Return [X, Y] of the center of cell containing provided text 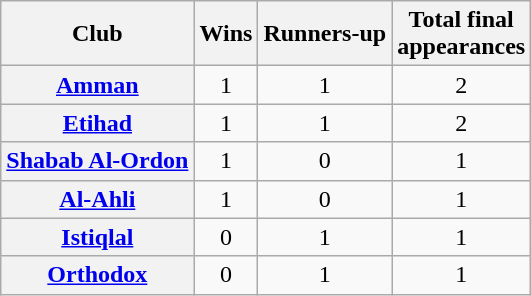
Shabab Al-Ordon [98, 161]
Orthodox [98, 275]
Amman [98, 85]
Club [98, 34]
Etihad [98, 123]
Istiqlal [98, 237]
Al-Ahli [98, 199]
Total finalappearances [462, 34]
Wins [226, 34]
Runners-up [325, 34]
